Capture the cell that displays the provided text and extract its (x, y) central coordinate. 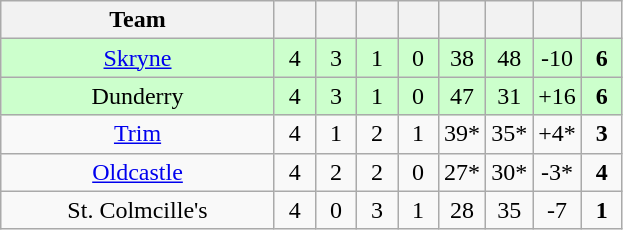
39* (462, 134)
28 (462, 210)
Dunderry (138, 96)
-7 (558, 210)
38 (462, 58)
Trim (138, 134)
Team (138, 20)
47 (462, 96)
St. Colmcille's (138, 210)
30* (510, 172)
+4* (558, 134)
-10 (558, 58)
48 (510, 58)
Skryne (138, 58)
Oldcastle (138, 172)
27* (462, 172)
35 (510, 210)
35* (510, 134)
-3* (558, 172)
+16 (558, 96)
31 (510, 96)
